Return the (x, y) coordinate for the center point of the cell that contains the specified text.  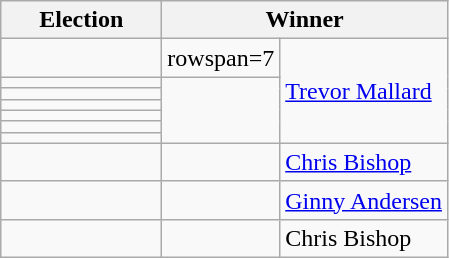
Winner (305, 20)
Election (82, 20)
Trevor Mallard (364, 91)
Ginny Andersen (364, 200)
rowspan=7 (221, 58)
